Return (X, Y) of the center of cell containing provided text 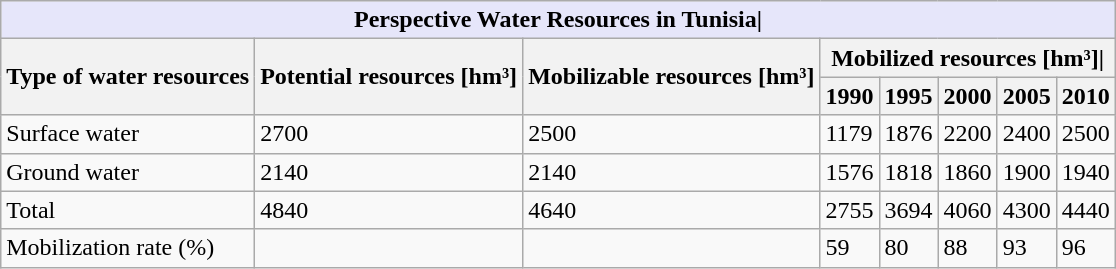
2700 (389, 134)
Ground water (128, 172)
Mobilization rate (%) (128, 248)
2010 (1086, 96)
1179 (850, 134)
1860 (968, 172)
Total (128, 210)
2200 (968, 134)
80 (908, 248)
88 (968, 248)
4440 (1086, 210)
1990 (850, 96)
2755 (850, 210)
Potential resources [hm³] (389, 77)
59 (850, 248)
1576 (850, 172)
96 (1086, 248)
2400 (1026, 134)
4640 (672, 210)
4300 (1026, 210)
Type of water resources (128, 77)
Perspective Water Resources in Tunisia| (558, 20)
Mobilized resources [hm³]| (968, 58)
4840 (389, 210)
2005 (1026, 96)
1876 (908, 134)
93 (1026, 248)
4060 (968, 210)
2000 (968, 96)
Mobilizable resources [hm³] (672, 77)
1818 (908, 172)
1900 (1026, 172)
1995 (908, 96)
Surface water (128, 134)
3694 (908, 210)
1940 (1086, 172)
